Identify which cell holds the provided text, then report its [x, y] central coordinate. 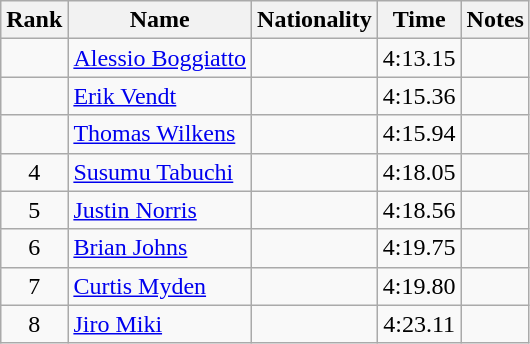
4:15.94 [419, 134]
7 [34, 286]
Notes [495, 20]
Nationality [315, 20]
Curtis Myden [160, 286]
4 [34, 172]
4:19.80 [419, 286]
Erik Vendt [160, 96]
Jiro Miki [160, 324]
Alessio Boggiatto [160, 58]
5 [34, 210]
6 [34, 248]
Thomas Wilkens [160, 134]
4:23.11 [419, 324]
4:18.05 [419, 172]
4:13.15 [419, 58]
Rank [34, 20]
Brian Johns [160, 248]
Justin Norris [160, 210]
Name [160, 20]
4:15.36 [419, 96]
Susumu Tabuchi [160, 172]
Time [419, 20]
8 [34, 324]
4:18.56 [419, 210]
4:19.75 [419, 248]
